Provide the [X, Y] coordinate of the cell's center where the given text is located.  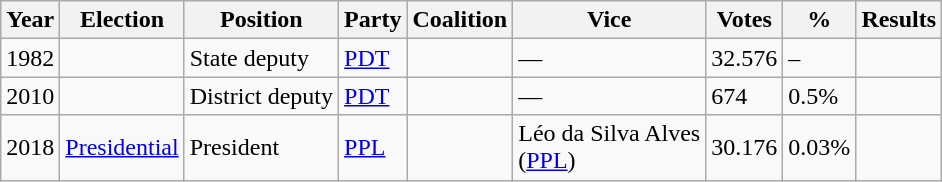
Coalition [460, 20]
% [820, 20]
Presidential [122, 148]
0.03% [820, 148]
Results [899, 20]
32.576 [744, 58]
674 [744, 96]
State deputy [261, 58]
District deputy [261, 96]
President [261, 148]
2018 [30, 148]
0.5% [820, 96]
Vice [610, 20]
Position [261, 20]
PPL [373, 148]
– [820, 58]
Party [373, 20]
Votes [744, 20]
Year [30, 20]
Léo da Silva Alves (PPL) [610, 148]
30.176 [744, 148]
2010 [30, 96]
1982 [30, 58]
Election [122, 20]
